Locate the cell with the specified text and output its (x, y) center coordinate. 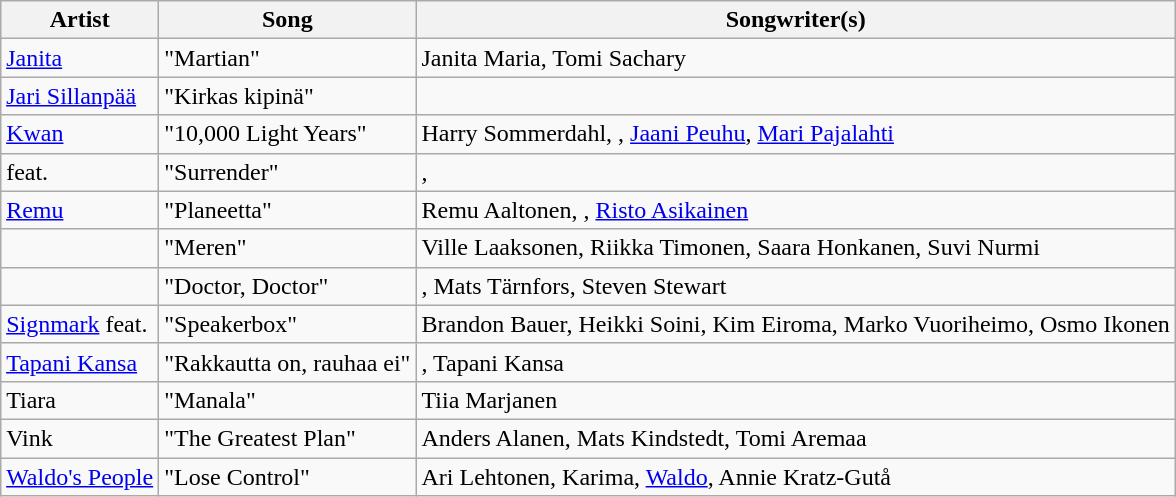
"Planeetta" (288, 210)
"Martian" (288, 58)
"Surrender" (288, 172)
feat. (80, 172)
Tiara (80, 400)
Tiia Marjanen (796, 400)
Vink (80, 438)
Song (288, 20)
"Manala" (288, 400)
Ville Laaksonen, Riikka Timonen, Saara Honkanen, Suvi Nurmi (796, 248)
, Tapani Kansa (796, 362)
Brandon Bauer, Heikki Soini, Kim Eiroma, Marko Vuoriheimo, Osmo Ikonen (796, 324)
"Speakerbox" (288, 324)
, (796, 172)
"Meren" (288, 248)
Remu (80, 210)
Janita Maria, Tomi Sachary (796, 58)
"Lose Control" (288, 477)
Jari Sillanpää (80, 96)
Tapani Kansa (80, 362)
"10,000 Light Years" (288, 134)
"Doctor, Doctor" (288, 286)
Kwan (80, 134)
"Kirkas kipinä" (288, 96)
Waldo's People (80, 477)
Anders Alanen, Mats Kindstedt, Tomi Aremaa (796, 438)
Janita (80, 58)
Signmark feat. (80, 324)
, Mats Tärnfors, Steven Stewart (796, 286)
Harry Sommerdahl, , Jaani Peuhu, Mari Pajalahti (796, 134)
Remu Aaltonen, , Risto Asikainen (796, 210)
Artist (80, 20)
"Rakkautta on, rauhaa ei" (288, 362)
Songwriter(s) (796, 20)
"The Greatest Plan" (288, 438)
Ari Lehtonen, Karima, Waldo, Annie Kratz-Gutå (796, 477)
